From the cell containing the given text, extract its center point as [x, y] coordinate. 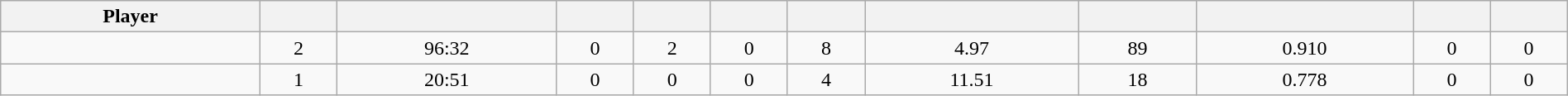
8 [825, 48]
0.910 [1305, 48]
89 [1138, 48]
Player [131, 17]
4.97 [973, 48]
96:32 [447, 48]
1 [298, 79]
0.778 [1305, 79]
4 [825, 79]
11.51 [973, 79]
20:51 [447, 79]
18 [1138, 79]
